Locate the cell with the specified text and output its [X, Y] center coordinate. 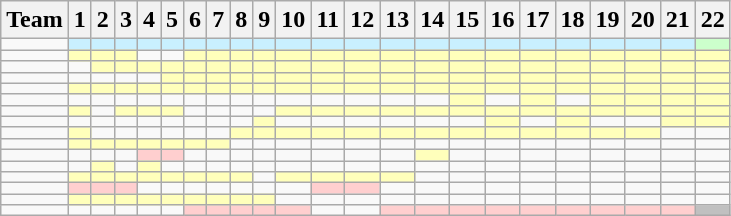
5 [172, 20]
1 [80, 20]
11 [328, 20]
6 [196, 20]
2 [102, 20]
18 [572, 20]
3 [126, 20]
4 [148, 20]
8 [242, 20]
12 [362, 20]
21 [678, 20]
20 [642, 20]
13 [398, 20]
15 [468, 20]
7 [218, 20]
22 [712, 20]
10 [294, 20]
16 [502, 20]
19 [608, 20]
14 [432, 20]
Team [35, 20]
9 [264, 20]
17 [538, 20]
